Extract the (X, Y) coordinate from the center of the cell holding the provided text.  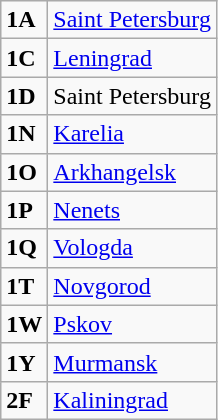
Murmansk (132, 362)
1A (24, 20)
1Y (24, 362)
1C (24, 58)
Pskov (132, 324)
2F (24, 400)
Nenets (132, 210)
Karelia (132, 134)
1W (24, 324)
Vologda (132, 248)
Kaliningrad (132, 400)
1T (24, 286)
1P (24, 210)
1Q (24, 248)
1N (24, 134)
1D (24, 96)
Leningrad (132, 58)
Novgorod (132, 286)
1O (24, 172)
Arkhangelsk (132, 172)
